Detect which cell encompasses the target text, then output its (x, y) center coordinate. 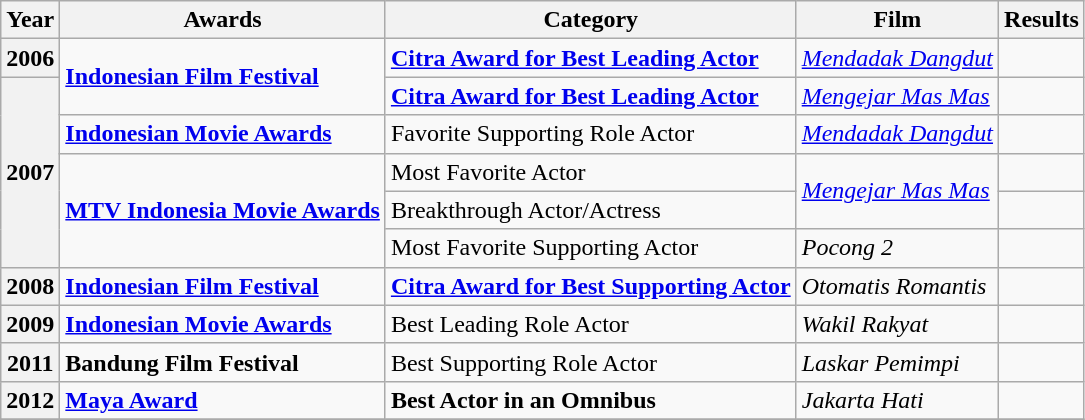
2006 (30, 58)
Best Supporting Role Actor (590, 362)
Laskar Pemimpi (897, 362)
Pocong 2 (897, 248)
Wakil Rakyat (897, 324)
2007 (30, 172)
2009 (30, 324)
MTV Indonesia Movie Awards (223, 210)
Awards (223, 20)
Most Favorite Supporting Actor (590, 248)
Category (590, 20)
Bandung Film Festival (223, 362)
Otomatis Romantis (897, 286)
Results (1042, 20)
Favorite Supporting Role Actor (590, 134)
Breakthrough Actor/Actress (590, 210)
Jakarta Hati (897, 400)
Best Actor in an Omnibus (590, 400)
Citra Award for Best Supporting Actor (590, 286)
2008 (30, 286)
Year (30, 20)
Best Leading Role Actor (590, 324)
2012 (30, 400)
2011 (30, 362)
Maya Award (223, 400)
Most Favorite Actor (590, 172)
Film (897, 20)
